For the text-containing cell, return its midpoint in (X, Y) coordinate format. 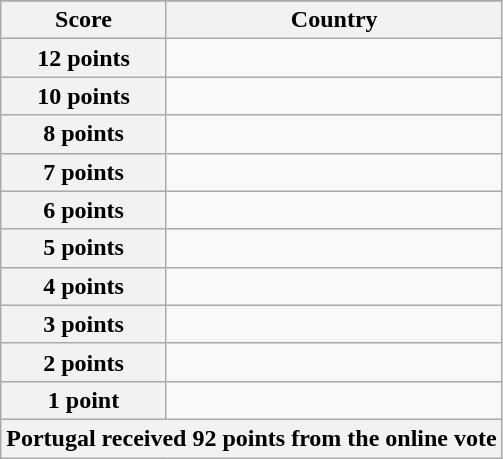
6 points (84, 210)
2 points (84, 362)
1 point (84, 400)
3 points (84, 324)
5 points (84, 248)
8 points (84, 134)
Score (84, 20)
10 points (84, 96)
Portugal received 92 points from the online vote (252, 438)
7 points (84, 172)
4 points (84, 286)
Country (334, 20)
12 points (84, 58)
